Locate the cell with the specified text and output its [X, Y] center coordinate. 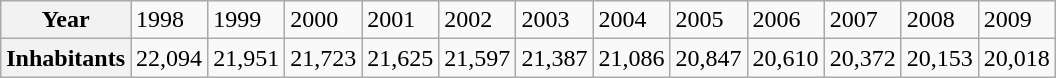
2007 [862, 20]
20,372 [862, 58]
22,094 [170, 58]
21,723 [324, 58]
21,951 [246, 58]
2001 [400, 20]
21,387 [554, 58]
20,153 [940, 58]
2005 [708, 20]
2006 [786, 20]
20,610 [786, 58]
20,847 [708, 58]
2000 [324, 20]
2002 [478, 20]
1998 [170, 20]
2004 [632, 20]
1999 [246, 20]
21,086 [632, 58]
21,597 [478, 58]
Inhabitants [66, 58]
2003 [554, 20]
21,625 [400, 58]
2008 [940, 20]
20,018 [1016, 58]
2009 [1016, 20]
Year [66, 20]
